For the text-containing cell, return its midpoint in [X, Y] coordinate format. 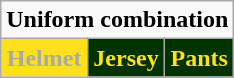
Jersey [126, 58]
Pants [200, 58]
Helmet [44, 58]
Uniform combination [118, 20]
